Determine the (x, y) coordinate at the center of the cell enclosing the given text.  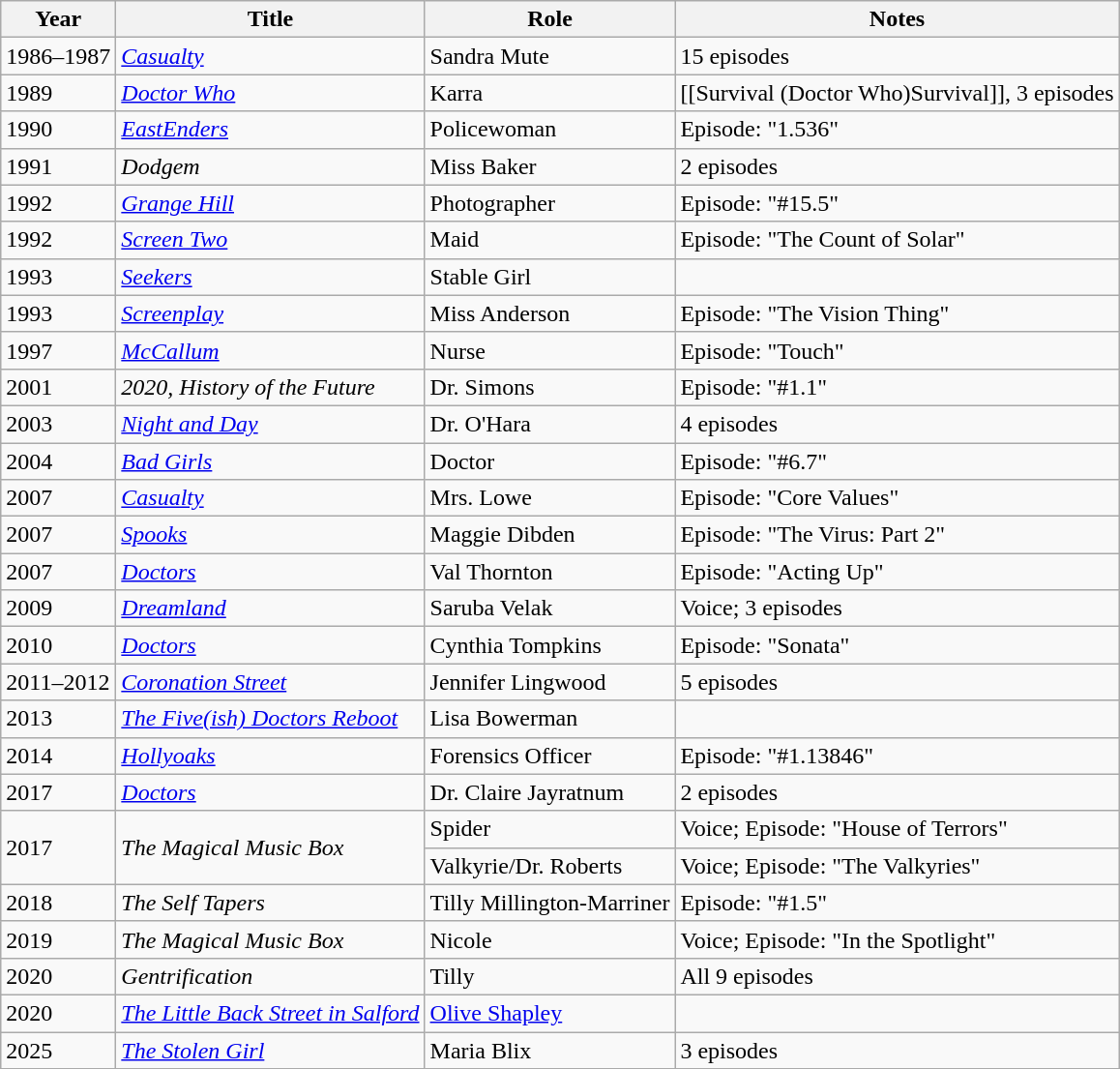
2013 (58, 719)
Cynthia Tompkins (549, 645)
2014 (58, 756)
Photographer (549, 203)
Dr. O'Hara (549, 424)
1990 (58, 130)
Episode: "The Count of Solar" (898, 240)
Voice; Episode: "In the Spotlight" (898, 939)
Gentrification (271, 976)
Screen Two (271, 240)
1991 (58, 166)
Voice; Episode: "House of Terrors" (898, 829)
1986–1987 (58, 56)
Olive Shapley (549, 1013)
Maria Blix (549, 1050)
Karra (549, 93)
Nicole (549, 939)
Stable Girl (549, 277)
Year (58, 19)
Dr. Claire Jayratnum (549, 792)
1989 (58, 93)
Doctor (549, 461)
Miss Anderson (549, 313)
Val Thornton (549, 572)
Valkyrie/Dr. Roberts (549, 866)
Role (549, 19)
Maid (549, 240)
Doctor Who (271, 93)
All 9 episodes (898, 976)
Bad Girls (271, 461)
The Five(ish) Doctors Reboot (271, 719)
Jennifer Lingwood (549, 682)
Voice; Episode: "The Valkyries" (898, 866)
Forensics Officer (549, 756)
Night and Day (271, 424)
Dreamland (271, 609)
Saruba Velak (549, 609)
Title (271, 19)
Episode: "Touch" (898, 350)
2001 (58, 387)
Episode: "Acting Up" (898, 572)
Episode: "Core Values" (898, 498)
Spider (549, 829)
Miss Baker (549, 166)
Mrs. Lowe (549, 498)
Tilly (549, 976)
The Little Back Street in Salford (271, 1013)
Episode: "The Virus: Part 2" (898, 535)
Spooks (271, 535)
15 episodes (898, 56)
Dr. Simons (549, 387)
[[Survival (Doctor Who)Survival]], 3 episodes (898, 93)
2003 (58, 424)
Episode: "Sonata" (898, 645)
2025 (58, 1050)
The Stolen Girl (271, 1050)
Episode: "The Vision Thing" (898, 313)
2018 (58, 903)
Episode: "#1.1" (898, 387)
3 episodes (898, 1050)
Episode: "#15.5" (898, 203)
McCallum (271, 350)
2004 (58, 461)
Lisa Bowerman (549, 719)
2009 (58, 609)
2011–2012 (58, 682)
Maggie Dibden (549, 535)
Grange Hill (271, 203)
2019 (58, 939)
EastEnders (271, 130)
Nurse (549, 350)
Coronation Street (271, 682)
Hollyoaks (271, 756)
Screenplay (271, 313)
Policewoman (549, 130)
4 episodes (898, 424)
Dodgem (271, 166)
Notes (898, 19)
Sandra Mute (549, 56)
Episode: "#6.7" (898, 461)
Seekers (271, 277)
5 episodes (898, 682)
Episode: "1.536" (898, 130)
Voice; 3 episodes (898, 609)
The Self Tapers (271, 903)
Episode: "#1.5" (898, 903)
Tilly Millington-Marriner (549, 903)
2020, History of the Future (271, 387)
1997 (58, 350)
2010 (58, 645)
Episode: "#1.13846" (898, 756)
